Search for the cell housing the specified text and yield its (X, Y) center coordinate. 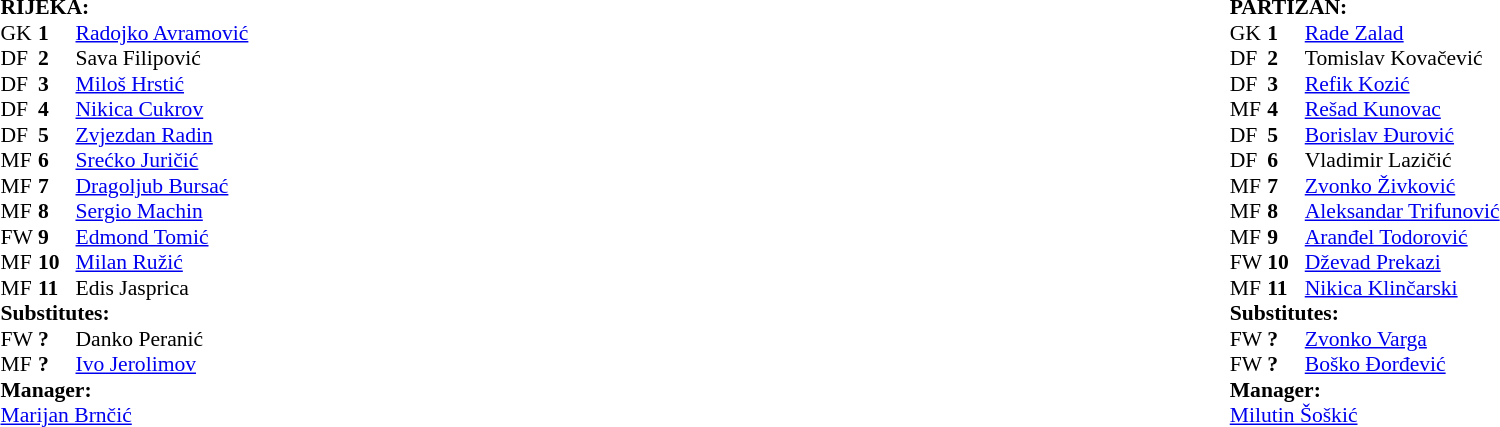
Ivo Jerolimov (226, 365)
Sava Filipović (226, 59)
Nikica Cukrov (226, 109)
Edis Jasprica (226, 288)
Miloš Hrstić (226, 84)
Zvjezdan Radin (226, 135)
Dragoljub Bursać (226, 186)
Manager: (188, 390)
Milan Ružić (226, 263)
Srećko Juričić (226, 161)
Sergio Machin (226, 211)
Substitutes: (188, 313)
Radojko Avramović (226, 33)
Danko Peranić (226, 339)
Edmond Tomić (226, 237)
